Locate the cell with the specified text and output its (X, Y) center coordinate. 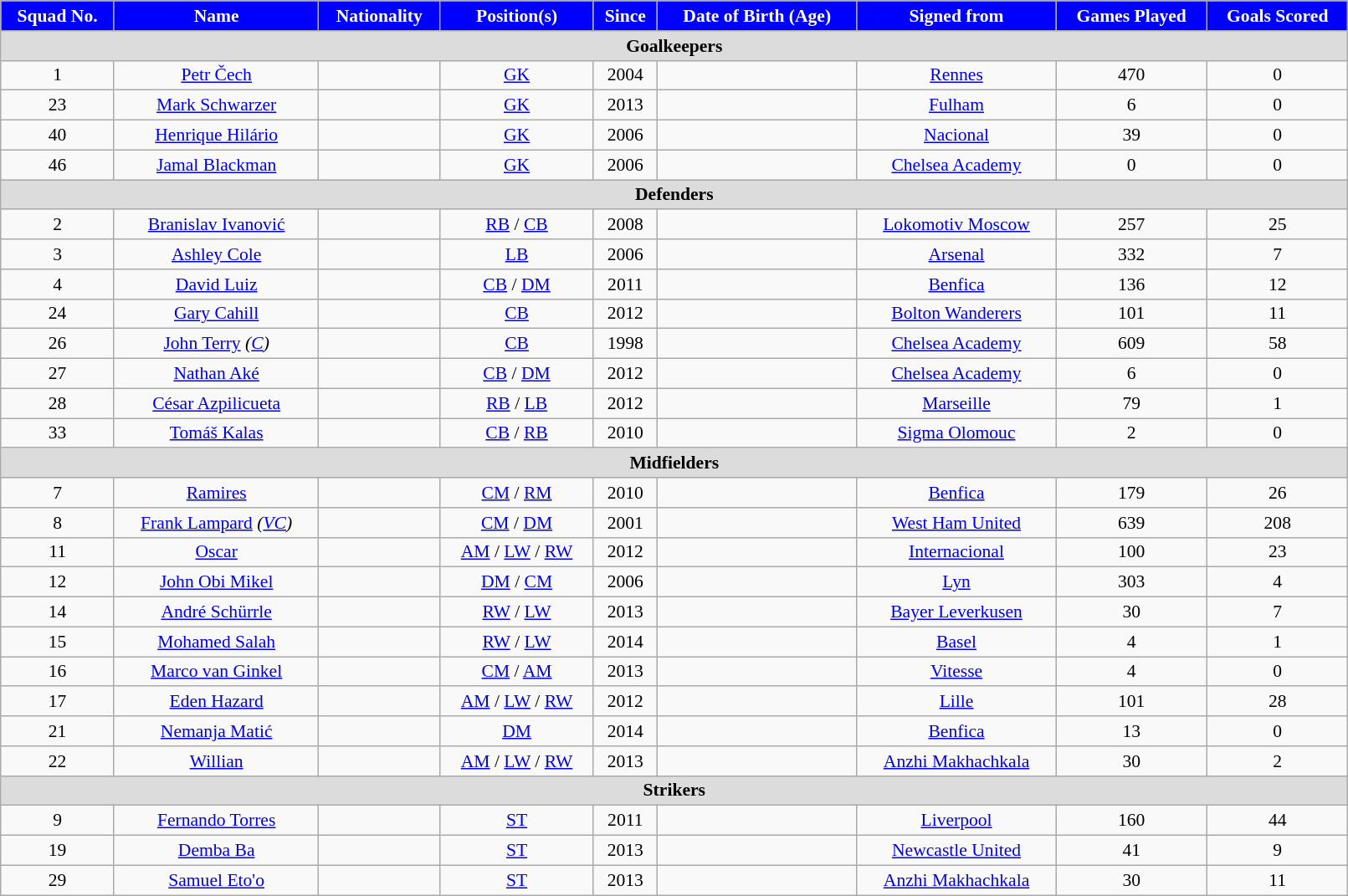
39 (1131, 136)
Tomáš Kalas (216, 433)
Lyn (956, 582)
Mark Schwarzer (216, 105)
Nemanja Matić (216, 731)
Sigma Olomouc (956, 433)
Ramires (216, 493)
160 (1131, 821)
Petr Čech (216, 75)
Midfielders (674, 463)
RB / CB (517, 225)
3 (58, 254)
CM / AM (517, 672)
Fernando Torres (216, 821)
Willian (216, 761)
Goalkeepers (674, 46)
179 (1131, 493)
303 (1131, 582)
79 (1131, 403)
Lokomotiv Moscow (956, 225)
Marco van Ginkel (216, 672)
1998 (625, 344)
2001 (625, 523)
CM / RM (517, 493)
David Luiz (216, 284)
Eden Hazard (216, 702)
58 (1278, 344)
Newcastle United (956, 851)
639 (1131, 523)
609 (1131, 344)
25 (1278, 225)
West Ham United (956, 523)
46 (58, 165)
Fulham (956, 105)
Branislav Ivanović (216, 225)
14 (58, 612)
Basel (956, 642)
Lille (956, 702)
Goals Scored (1278, 16)
2008 (625, 225)
Ashley Cole (216, 254)
RB / LB (517, 403)
John Obi Mikel (216, 582)
470 (1131, 75)
100 (1131, 552)
17 (58, 702)
Bolton Wanderers (956, 314)
136 (1131, 284)
Henrique Hilário (216, 136)
Liverpool (956, 821)
Name (216, 16)
Demba Ba (216, 851)
Frank Lampard (VC) (216, 523)
DM / CM (517, 582)
19 (58, 851)
Nathan Aké (216, 374)
21 (58, 731)
Gary Cahill (216, 314)
27 (58, 374)
Arsenal (956, 254)
Since (625, 16)
Signed from (956, 16)
Rennes (956, 75)
Bayer Leverkusen (956, 612)
41 (1131, 851)
2004 (625, 75)
29 (58, 880)
Vitesse (956, 672)
LB (517, 254)
8 (58, 523)
40 (58, 136)
22 (58, 761)
Oscar (216, 552)
44 (1278, 821)
DM (517, 731)
Marseille (956, 403)
Nationality (380, 16)
208 (1278, 523)
César Azpilicueta (216, 403)
Defenders (674, 195)
CM / DM (517, 523)
33 (58, 433)
Games Played (1131, 16)
Nacional (956, 136)
332 (1131, 254)
Strikers (674, 791)
Date of Birth (Age) (756, 16)
CB / RB (517, 433)
Jamal Blackman (216, 165)
15 (58, 642)
24 (58, 314)
Samuel Eto'o (216, 880)
Squad No. (58, 16)
André Schürrle (216, 612)
John Terry (C) (216, 344)
Position(s) (517, 16)
Mohamed Salah (216, 642)
257 (1131, 225)
13 (1131, 731)
16 (58, 672)
Internacional (956, 552)
